Return (X, Y) of the center of cell containing provided text 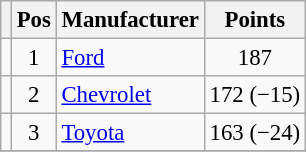
172 (−15) (254, 95)
163 (−24) (254, 133)
Pos (34, 20)
1 (34, 58)
Toyota (130, 133)
3 (34, 133)
187 (254, 58)
Points (254, 20)
Manufacturer (130, 20)
Ford (130, 58)
2 (34, 95)
Chevrolet (130, 95)
